Detect which cell encompasses the target text, then output its (X, Y) center coordinate. 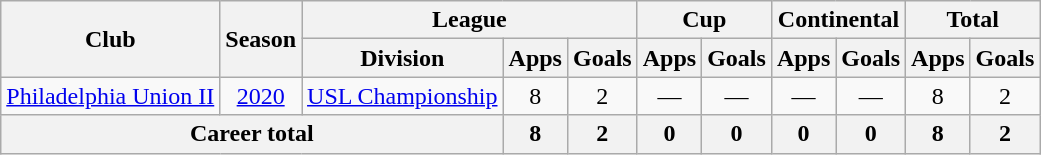
2020 (261, 96)
Philadelphia Union II (110, 96)
League (470, 20)
Total (973, 20)
Club (110, 39)
Cup (704, 20)
Continental (838, 20)
Division (403, 58)
Season (261, 39)
Career total (252, 134)
USL Championship (403, 96)
